Scan for the cell matching the given text and deliver its (X, Y) coordinate at center. 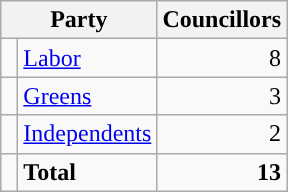
Total (88, 172)
Councillors (222, 20)
Party (79, 20)
Labor (88, 58)
Independents (88, 134)
2 (222, 134)
Greens (88, 96)
8 (222, 58)
13 (222, 172)
3 (222, 96)
